Provide the [x, y] coordinate of the cell's center where the given text is located.  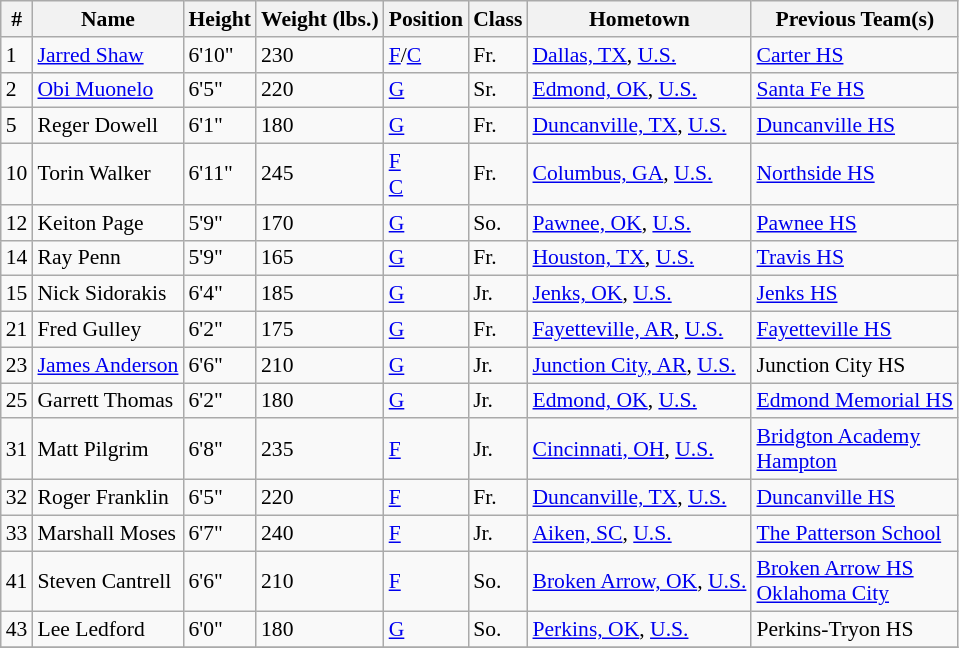
Marshall Moses [108, 533]
Fayetteville, AR, U.S. [639, 330]
1 [17, 55]
10 [17, 174]
Weight (lbs.) [320, 19]
Bridgton AcademyHampton [854, 450]
170 [320, 223]
6'4" [219, 294]
Sr. [498, 90]
6'10" [219, 55]
175 [320, 330]
Position [426, 19]
25 [17, 401]
2 [17, 90]
Jenks, OK, U.S. [639, 294]
# [17, 19]
6'8" [219, 450]
Columbus, GA, U.S. [639, 174]
43 [17, 630]
Pawnee, OK, U.S. [639, 223]
6'0" [219, 630]
12 [17, 223]
5 [17, 126]
Jenks HS [854, 294]
Perkins, OK, U.S. [639, 630]
Obi Muonelo [108, 90]
Lee Ledford [108, 630]
33 [17, 533]
32 [17, 498]
6'11" [219, 174]
21 [17, 330]
Steven Cantrell [108, 582]
6'1" [219, 126]
Edmond Memorial HS [854, 401]
6'7" [219, 533]
230 [320, 55]
31 [17, 450]
Pawnee HS [854, 223]
Class [498, 19]
Reger Dowell [108, 126]
235 [320, 450]
Height [219, 19]
Name [108, 19]
Houston, TX, U.S. [639, 258]
Junction City HS [854, 365]
Junction City, AR, U.S. [639, 365]
Travis HS [854, 258]
41 [17, 582]
165 [320, 258]
Keiton Page [108, 223]
Aiken, SC, U.S. [639, 533]
Dallas, TX, U.S. [639, 55]
Broken Arrow HSOklahoma City [854, 582]
Ray Penn [108, 258]
FC [426, 174]
14 [17, 258]
Fred Gulley [108, 330]
Jarred Shaw [108, 55]
Torin Walker [108, 174]
Previous Team(s) [854, 19]
Roger Franklin [108, 498]
240 [320, 533]
James Anderson [108, 365]
The Patterson School [854, 533]
185 [320, 294]
Santa Fe HS [854, 90]
15 [17, 294]
Hometown [639, 19]
Cincinnati, OH, U.S. [639, 450]
245 [320, 174]
23 [17, 365]
Broken Arrow, OK, U.S. [639, 582]
Fayetteville HS [854, 330]
Perkins-Tryon HS [854, 630]
F/C [426, 55]
Carter HS [854, 55]
Matt Pilgrim [108, 450]
Garrett Thomas [108, 401]
Nick Sidorakis [108, 294]
Northside HS [854, 174]
